Search for the cell housing the specified text and yield its [X, Y] center coordinate. 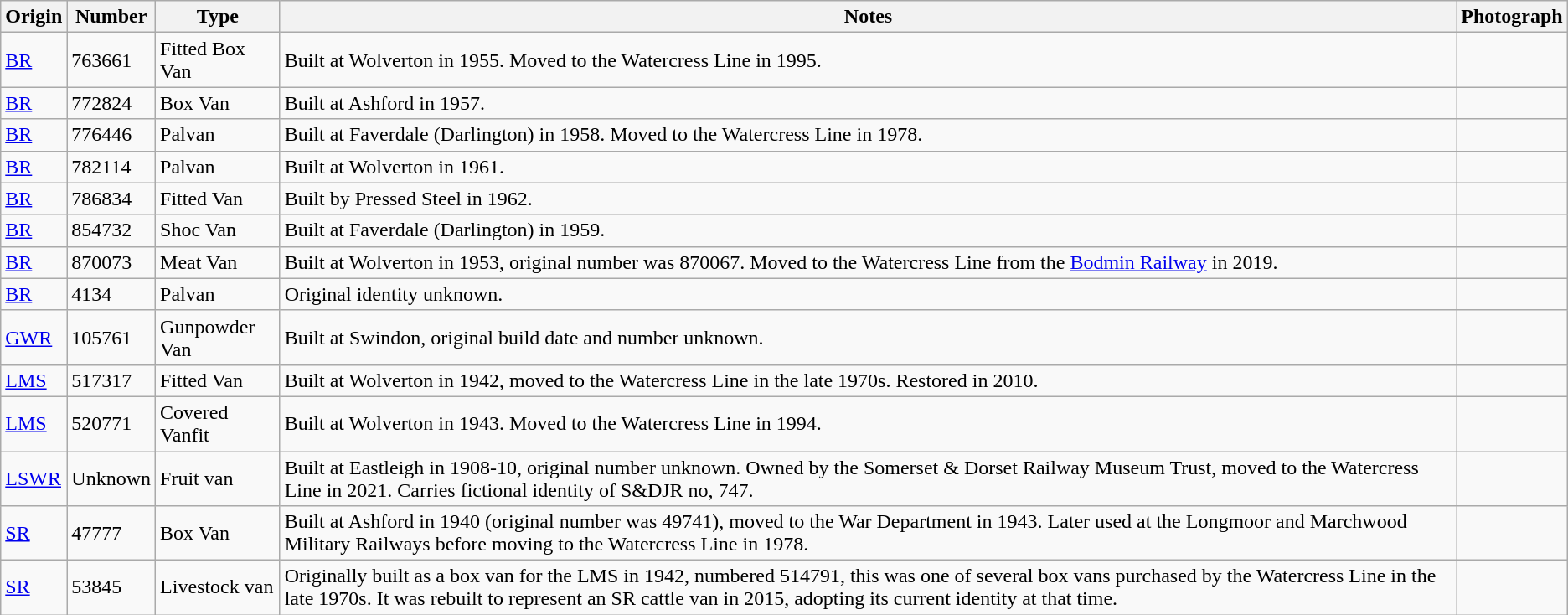
Built at Wolverton in 1953, original number was 870067. Moved to the Watercress Line from the Bodmin Railway in 2019. [868, 262]
Built at Wolverton in 1942, moved to the Watercress Line in the late 1970s. Restored in 2010. [868, 380]
Gunpowder Van [218, 337]
GWR [34, 337]
Type [218, 17]
Origin [34, 17]
763661 [111, 60]
520771 [111, 424]
53845 [111, 588]
47777 [111, 533]
Built at Wolverton in 1955. Moved to the Watercress Line in 1995. [868, 60]
Livestock van [218, 588]
Unknown [111, 478]
Covered Vanfit [218, 424]
870073 [111, 262]
786834 [111, 199]
Fitted Box Van [218, 60]
Photograph [1512, 17]
4134 [111, 294]
Original identity unknown. [868, 294]
782114 [111, 167]
Notes [868, 17]
Built at Faverdale (Darlington) in 1959. [868, 230]
517317 [111, 380]
772824 [111, 103]
Built at Wolverton in 1943. Moved to the Watercress Line in 1994. [868, 424]
Fruit van [218, 478]
Built at Faverdale (Darlington) in 1958. Moved to the Watercress Line in 1978. [868, 135]
Shoc Van [218, 230]
776446 [111, 135]
Meat Van [218, 262]
Number [111, 17]
854732 [111, 230]
LSWR [34, 478]
Built at Swindon, original build date and number unknown. [868, 337]
Built at Wolverton in 1961. [868, 167]
105761 [111, 337]
Built by Pressed Steel in 1962. [868, 199]
Built at Ashford in 1957. [868, 103]
